Search for the cell housing the specified text and yield its (x, y) center coordinate. 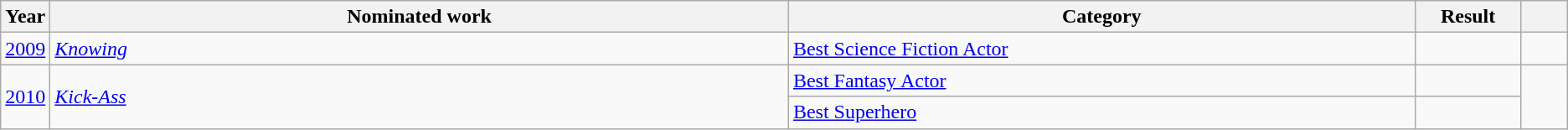
Best Science Fiction Actor (1101, 49)
Kick-Ass (420, 96)
Result (1467, 17)
2009 (25, 49)
Best Fantasy Actor (1101, 81)
2010 (25, 96)
Nominated work (420, 17)
Best Superhero (1101, 112)
Knowing (420, 49)
Category (1101, 17)
Year (25, 17)
